Determine the (X, Y) coordinate at the center of the cell enclosing the given text.  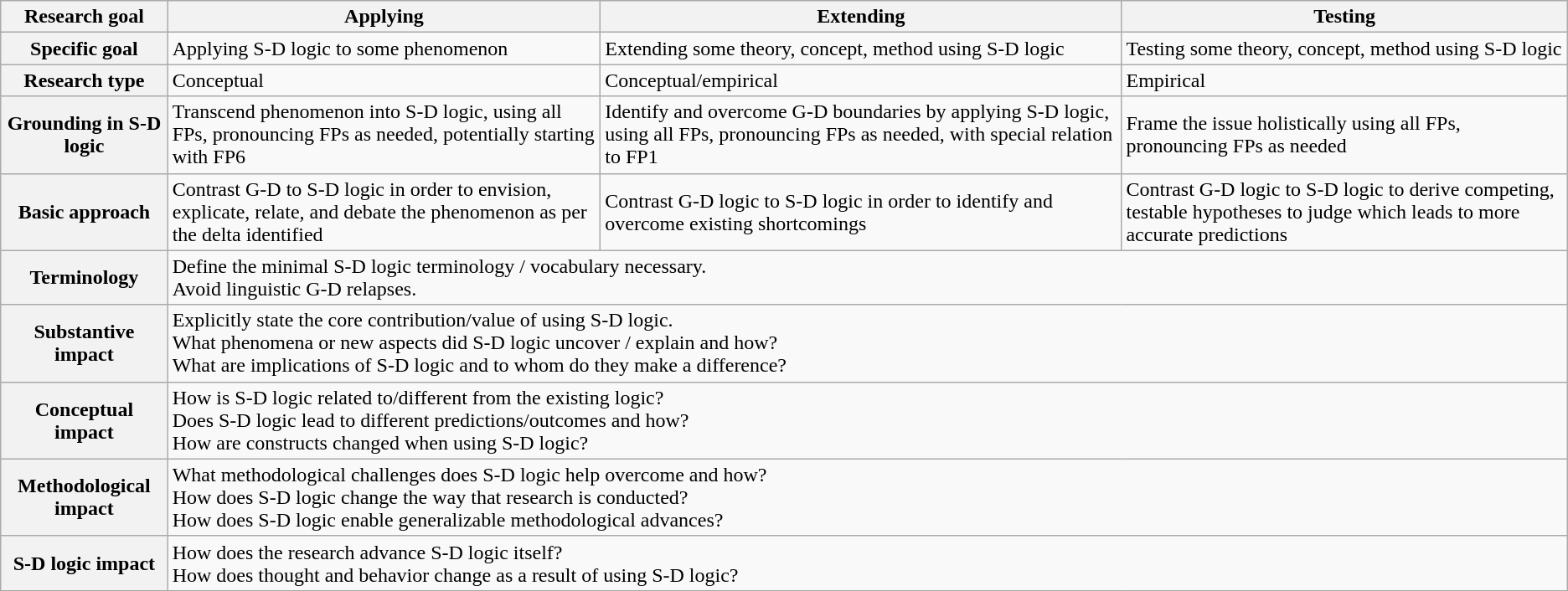
Applying (384, 17)
Basic approach (84, 212)
Contrast G-D to S-D logic in order to envision, explicate, relate, and debate the phenomenon as per the delta identified (384, 212)
Conceptual impact (84, 420)
Research type (84, 80)
Specific goal (84, 49)
Conceptual/empirical (861, 80)
How does the research advance S-D logic itself? How does thought and behavior change as a result of using S-D logic? (868, 563)
Extending (861, 17)
Identify and overcome G-D boundaries by applying S-D logic, using all FPs, pronouncing FPs as needed, with special relation to FP1 (861, 135)
Empirical (1344, 80)
Extending some theory, concept, method using S-D logic (861, 49)
S-D logic impact (84, 563)
Frame the issue holistically using all FPs, pronouncing FPs as needed (1344, 135)
Grounding in S-D logic (84, 135)
Terminology (84, 278)
Contrast G-D logic to S-D logic to derive competing, testable hypotheses to judge which leads to more accurate predictions (1344, 212)
Substantive impact (84, 343)
Define the minimal S-D logic terminology / vocabulary necessary. Avoid linguistic G-D relapses. (868, 278)
Research goal (84, 17)
Applying S-D logic to some phenomenon (384, 49)
Transcend phenomenon into S-D logic, using all FPs, pronouncing FPs as needed, potentially starting with FP6 (384, 135)
Testing some theory, concept, method using S-D logic (1344, 49)
Testing (1344, 17)
Contrast G-D logic to S-D logic in order to identify and overcome existing shortcomings (861, 212)
Conceptual (384, 80)
Methodological impact (84, 497)
